Scan for the cell matching the given text and deliver its [X, Y] coordinate at center. 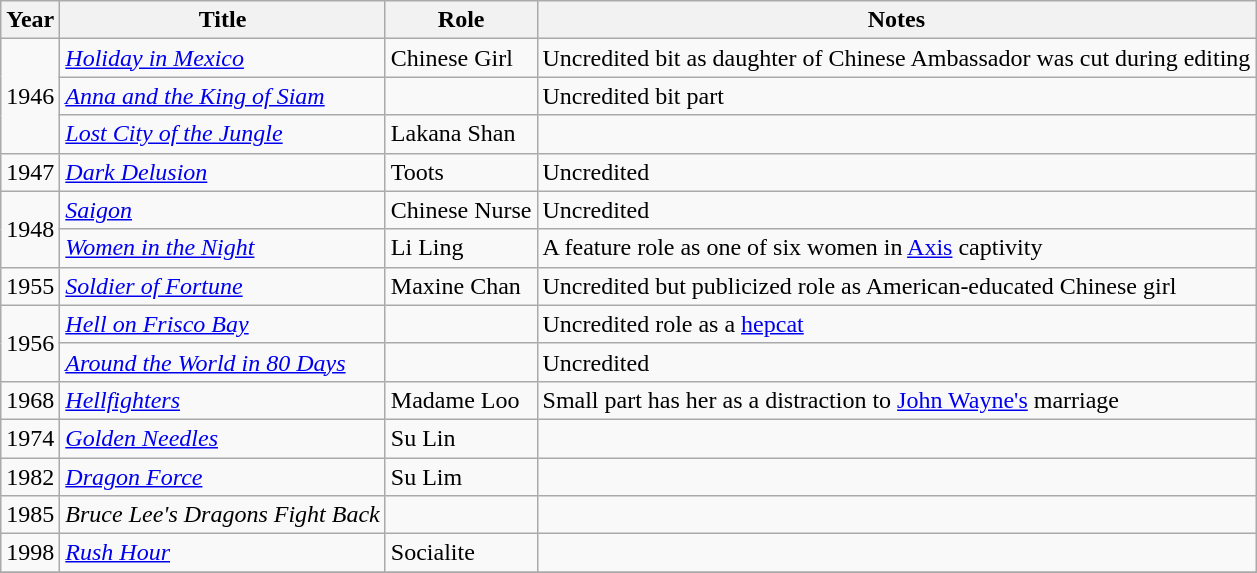
Holiday in Mexico [222, 58]
Small part has her as a distraction to John Wayne's marriage [896, 400]
Soldier of Fortune [222, 286]
Lost City of the Jungle [222, 134]
A feature role as one of six women in Axis captivity [896, 248]
1982 [30, 477]
Uncredited bit part [896, 96]
Uncredited role as a hepcat [896, 324]
Around the World in 80 Days [222, 362]
1974 [30, 438]
Notes [896, 20]
Su Lin [461, 438]
Title [222, 20]
Women in the Night [222, 248]
Su Lim [461, 477]
Role [461, 20]
Uncredited bit as daughter of Chinese Ambassador was cut during editing [896, 58]
Toots [461, 172]
Hell on Frisco Bay [222, 324]
1955 [30, 286]
Saigon [222, 210]
1956 [30, 343]
Uncredited but publicized role as American-educated Chinese girl [896, 286]
1947 [30, 172]
1968 [30, 400]
Dragon Force [222, 477]
Bruce Lee's Dragons Fight Back [222, 515]
Anna and the King of Siam [222, 96]
Chinese Girl [461, 58]
Rush Hour [222, 553]
1998 [30, 553]
1946 [30, 96]
Maxine Chan [461, 286]
1985 [30, 515]
Dark Delusion [222, 172]
Li Ling [461, 248]
1948 [30, 229]
Chinese Nurse [461, 210]
Year [30, 20]
Lakana Shan [461, 134]
Socialite [461, 553]
Hellfighters [222, 400]
Madame Loo [461, 400]
Golden Needles [222, 438]
